Scan for the cell matching the given text and deliver its [X, Y] coordinate at center. 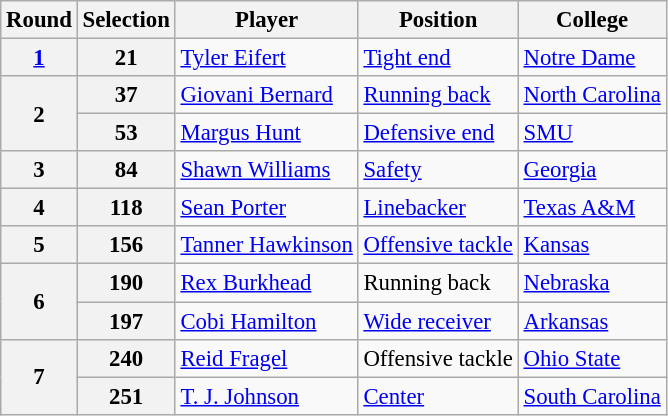
3 [39, 170]
Sean Porter [266, 208]
Kansas [592, 245]
Linebacker [438, 208]
Defensive end [438, 133]
Giovani Bernard [266, 95]
84 [126, 170]
Round [39, 20]
2 [39, 114]
4 [39, 208]
Margus Hunt [266, 133]
T. J. Johnson [266, 396]
21 [126, 58]
Rex Burkhead [266, 283]
Georgia [592, 170]
7 [39, 376]
Tyler Eifert [266, 58]
Cobi Hamilton [266, 321]
Wide receiver [438, 321]
Reid Fragel [266, 358]
240 [126, 358]
Notre Dame [592, 58]
37 [126, 95]
118 [126, 208]
Arkansas [592, 321]
156 [126, 245]
190 [126, 283]
197 [126, 321]
6 [39, 302]
5 [39, 245]
Player [266, 20]
North Carolina [592, 95]
Nebraska [592, 283]
SMU [592, 133]
53 [126, 133]
251 [126, 396]
Tanner Hawkinson [266, 245]
South Carolina [592, 396]
Safety [438, 170]
Position [438, 20]
Shawn Williams [266, 170]
College [592, 20]
1 [39, 58]
Selection [126, 20]
Ohio State [592, 358]
Texas A&M [592, 208]
Center [438, 396]
Tight end [438, 58]
